Provide the (x, y) coordinate of the cell's center where the given text is located.  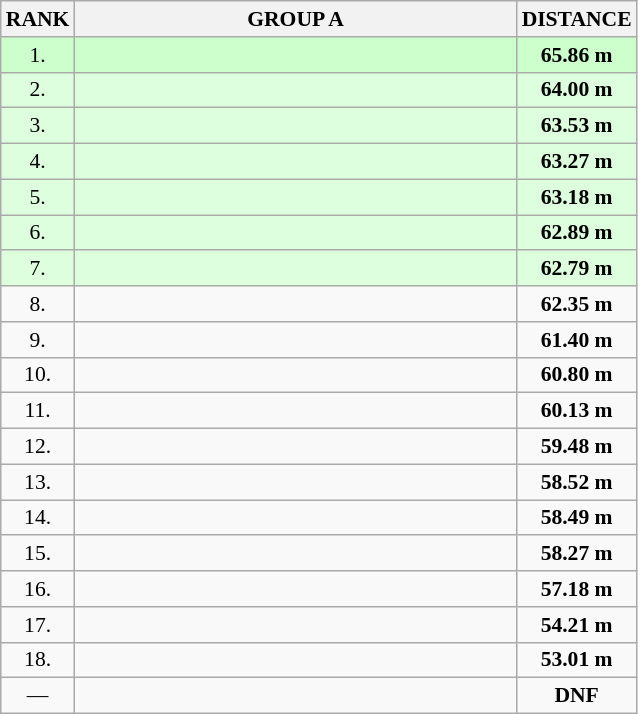
54.21 m (577, 625)
14. (38, 518)
63.18 m (577, 197)
64.00 m (577, 90)
63.27 m (577, 162)
1. (38, 55)
62.35 m (577, 304)
12. (38, 447)
58.52 m (577, 482)
5. (38, 197)
65.86 m (577, 55)
GROUP A (295, 19)
4. (38, 162)
17. (38, 625)
63.53 m (577, 126)
58.27 m (577, 554)
3. (38, 126)
10. (38, 375)
11. (38, 411)
57.18 m (577, 589)
59.48 m (577, 447)
15. (38, 554)
DNF (577, 696)
7. (38, 269)
62.89 m (577, 233)
61.40 m (577, 340)
16. (38, 589)
RANK (38, 19)
DISTANCE (577, 19)
58.49 m (577, 518)
62.79 m (577, 269)
60.13 m (577, 411)
8. (38, 304)
53.01 m (577, 660)
9. (38, 340)
— (38, 696)
6. (38, 233)
18. (38, 660)
13. (38, 482)
60.80 m (577, 375)
2. (38, 90)
